Search for the cell housing the specified text and yield its [x, y] center coordinate. 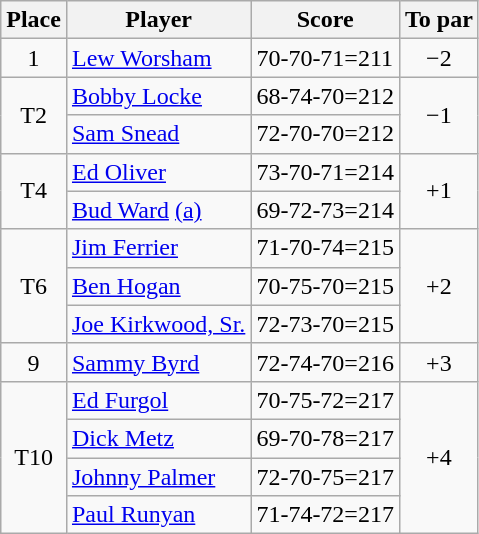
71-74-72=217 [326, 515]
Sammy Byrd [158, 362]
Lew Worsham [158, 58]
Place [34, 20]
69-72-73=214 [326, 210]
69-70-78=217 [326, 438]
9 [34, 362]
+1 [438, 191]
Player [158, 20]
1 [34, 58]
70-70-71=211 [326, 58]
Ed Furgol [158, 400]
Jim Ferrier [158, 248]
72-74-70=216 [326, 362]
Bud Ward (a) [158, 210]
Score [326, 20]
T10 [34, 457]
T6 [34, 286]
Ben Hogan [158, 286]
70-75-70=215 [326, 286]
Sam Snead [158, 134]
−1 [438, 115]
T2 [34, 115]
Bobby Locke [158, 96]
Paul Runyan [158, 515]
70-75-72=217 [326, 400]
To par [438, 20]
71-70-74=215 [326, 248]
+3 [438, 362]
72-70-70=212 [326, 134]
Johnny Palmer [158, 477]
T4 [34, 191]
68-74-70=212 [326, 96]
72-73-70=215 [326, 324]
+2 [438, 286]
−2 [438, 58]
73-70-71=214 [326, 172]
Dick Metz [158, 438]
+4 [438, 457]
72-70-75=217 [326, 477]
Joe Kirkwood, Sr. [158, 324]
Ed Oliver [158, 172]
